Pinpoint the cell where the given text exists, returning its (X, Y) midpoint coordinate. 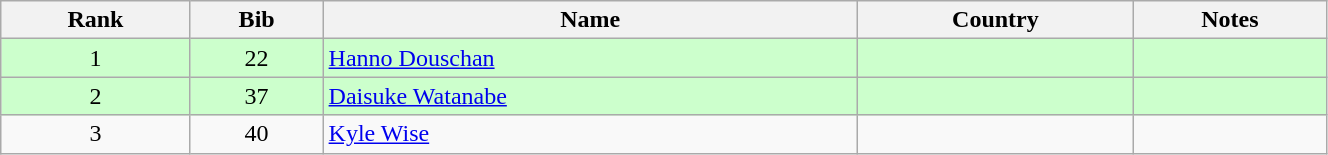
3 (96, 134)
Rank (96, 20)
Daisuke Watanabe (590, 96)
1 (96, 58)
22 (256, 58)
2 (96, 96)
Notes (1230, 20)
Name (590, 20)
Kyle Wise (590, 134)
Country (995, 20)
Bib (256, 20)
Hanno Douschan (590, 58)
37 (256, 96)
40 (256, 134)
